Return (x, y) of the center of cell containing provided text 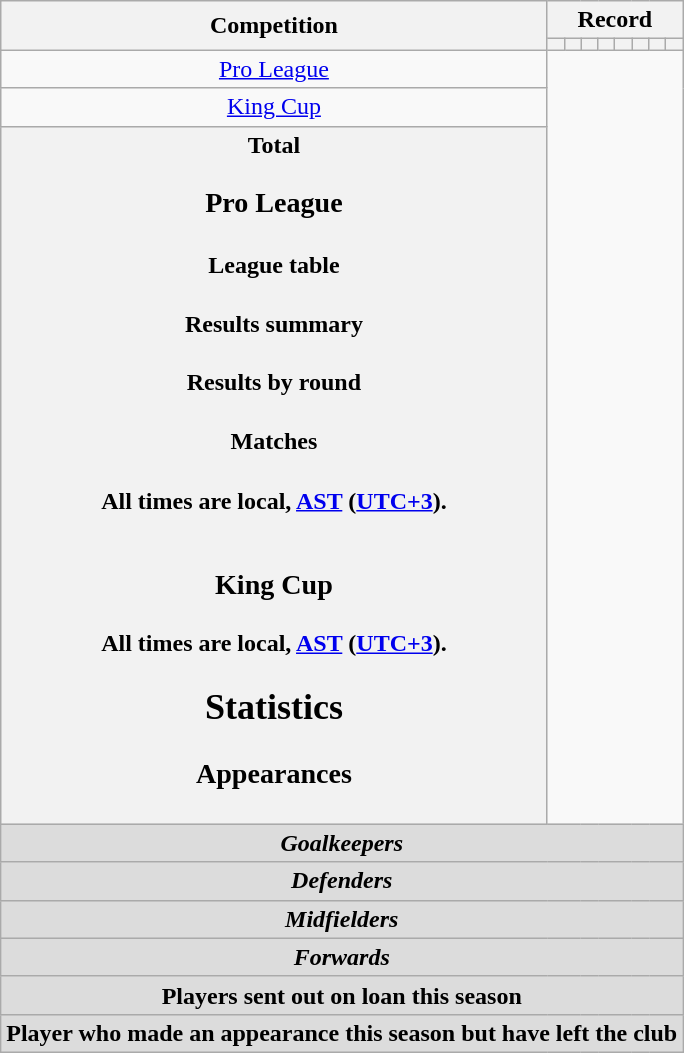
King Cup (274, 107)
Defenders (342, 881)
Record (615, 20)
Players sent out on loan this season (342, 995)
Midfielders (342, 919)
Goalkeepers (342, 843)
Pro League (274, 69)
Competition (274, 26)
Player who made an appearance this season but have left the club (342, 1033)
Forwards (342, 957)
